Return the (X, Y) coordinate for the center point of the cell that contains the specified text.  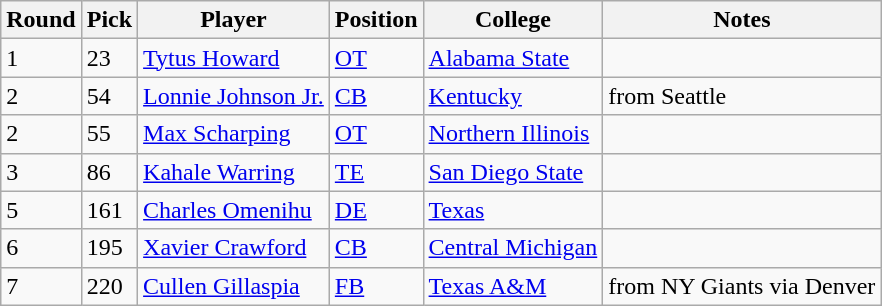
from NY Giants via Denver (742, 286)
Cullen Gillaspia (234, 286)
220 (109, 286)
TE (376, 172)
1 (41, 58)
55 (109, 134)
Round (41, 20)
Tytus Howard (234, 58)
Pick (109, 20)
San Diego State (513, 172)
Charles Omenihu (234, 210)
Lonnie Johnson Jr. (234, 96)
3 (41, 172)
Kentucky (513, 96)
Notes (742, 20)
23 (109, 58)
6 (41, 248)
54 (109, 96)
Central Michigan (513, 248)
Player (234, 20)
College (513, 20)
Texas A&M (513, 286)
Alabama State (513, 58)
FB (376, 286)
DE (376, 210)
Max Scharping (234, 134)
7 (41, 286)
Xavier Crawford (234, 248)
161 (109, 210)
5 (41, 210)
Kahale Warring (234, 172)
Northern Illinois (513, 134)
Texas (513, 210)
195 (109, 248)
from Seattle (742, 96)
Position (376, 20)
86 (109, 172)
